Extract the (x, y) coordinate from the center of the cell holding the provided text.  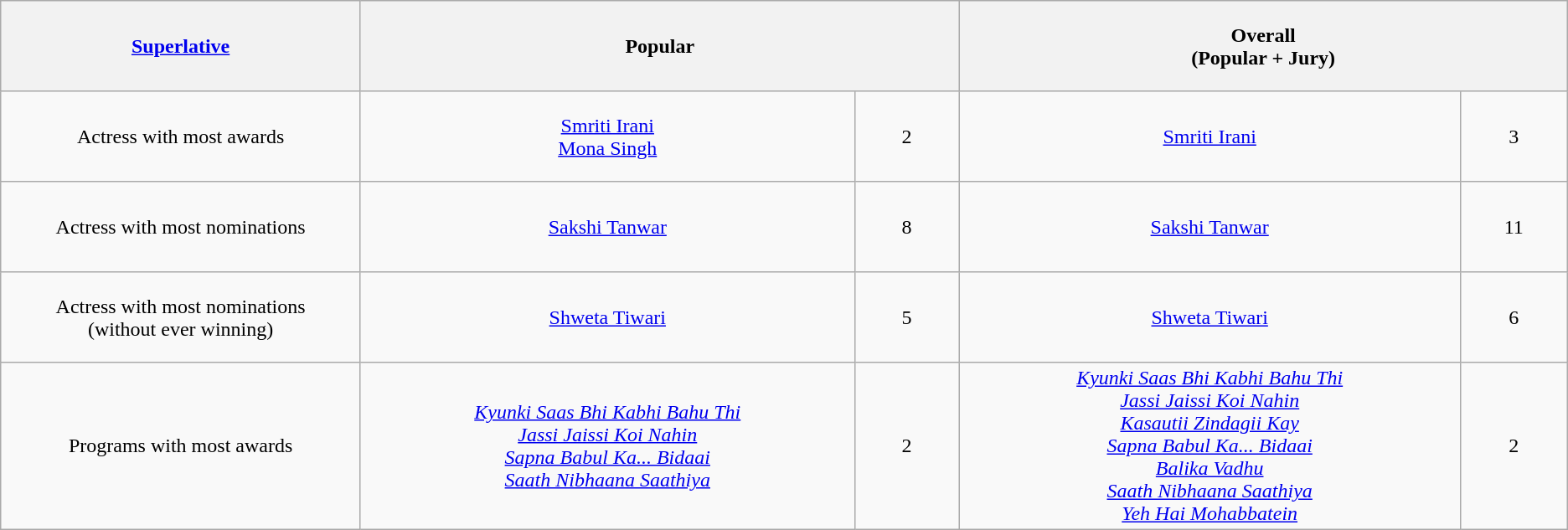
5 (906, 317)
Smriti IraniMona Singh (607, 136)
3 (1514, 136)
6 (1514, 317)
Actress with most nominations (181, 227)
Smriti Irani (1210, 136)
Programs with most awards (181, 446)
Actress with most awards (181, 136)
Kyunki Saas Bhi Kabhi Bahu ThiJassi Jaissi Koi NahinSapna Babul Ka... BidaaiSaath Nibhaana Saathiya (607, 446)
Superlative (181, 46)
Actress with most nominations(without ever winning) (181, 317)
Popular (660, 46)
Overall(Popular + Jury) (1263, 46)
8 (906, 227)
11 (1514, 227)
